Pinpoint the cell where the given text exists, returning its (x, y) midpoint coordinate. 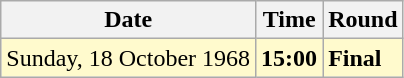
Time (290, 20)
Date (128, 20)
Final (363, 58)
Round (363, 20)
Sunday, 18 October 1968 (128, 58)
15:00 (290, 58)
